Find where the given text appears and provide that cell's center as (x, y) coordinate. 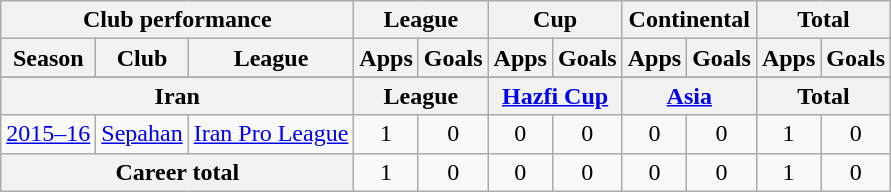
Career total (178, 172)
2015–16 (48, 134)
Cup (555, 20)
Season (48, 58)
Club (142, 58)
Iran Pro League (271, 134)
Asia (689, 96)
Club performance (178, 20)
Hazfi Cup (555, 96)
Iran (178, 96)
Sepahan (142, 134)
Continental (689, 20)
